Scan for the cell matching the given text and deliver its (X, Y) coordinate at center. 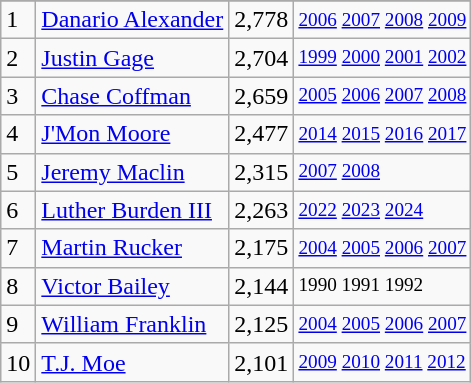
2,144 (262, 286)
T.J. Moe (132, 362)
Justin Gage (132, 58)
5 (18, 172)
2007 2008 (382, 172)
7 (18, 248)
2005 2006 2007 2008 (382, 96)
2014 2015 2016 2017 (382, 134)
2 (18, 58)
2006 2007 2008 2009 (382, 20)
6 (18, 210)
9 (18, 324)
Martin Rucker (132, 248)
William Franklin (132, 324)
1 (18, 20)
Victor Bailey (132, 286)
2,175 (262, 248)
2,704 (262, 58)
2,125 (262, 324)
Jeremy Maclin (132, 172)
2,263 (262, 210)
1990 1991 1992 (382, 286)
2022 2023 2024 (382, 210)
4 (18, 134)
2,315 (262, 172)
10 (18, 362)
J'Mon Moore (132, 134)
Chase Coffman (132, 96)
Danario Alexander (132, 20)
8 (18, 286)
2,659 (262, 96)
Luther Burden III (132, 210)
3 (18, 96)
2,778 (262, 20)
2009 2010 2011 2012 (382, 362)
2,477 (262, 134)
1999 2000 2001 2002 (382, 58)
2,101 (262, 362)
